Pinpoint the cell where the given text exists, returning its [X, Y] midpoint coordinate. 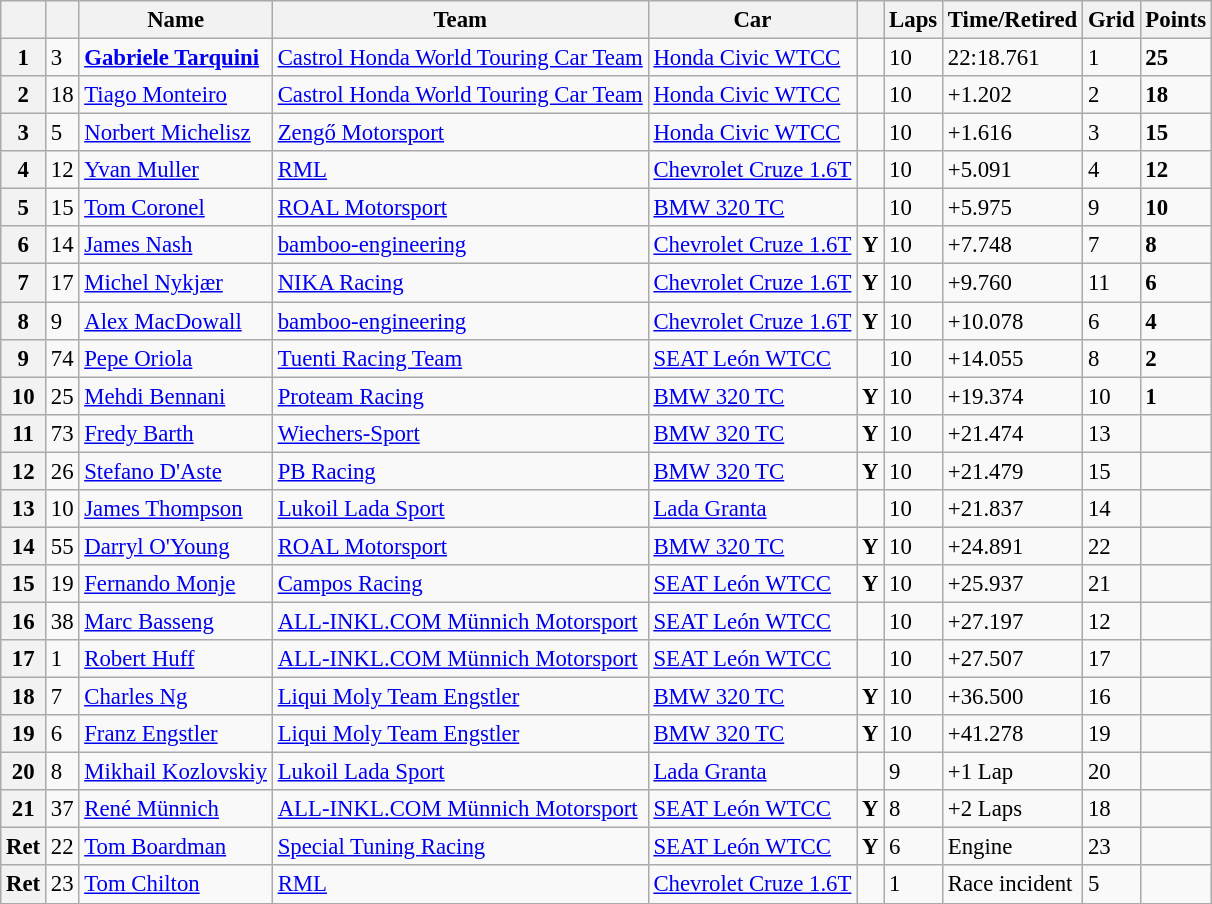
Yvan Muller [176, 170]
NIKA Racing [460, 283]
+21.837 [1012, 509]
Campos Racing [460, 584]
Marc Basseng [176, 621]
Proteam Racing [460, 396]
Engine [1012, 847]
Wiechers-Sport [460, 433]
Laps [914, 20]
+5.091 [1012, 170]
Car [752, 20]
73 [62, 433]
James Nash [176, 245]
+14.055 [1012, 358]
+25.937 [1012, 584]
Mehdi Bennani [176, 396]
Darryl O'Young [176, 546]
Tom Chilton [176, 885]
Special Tuning Racing [460, 847]
+7.748 [1012, 245]
Stefano D'Aste [176, 471]
Fredy Barth [176, 433]
Name [176, 20]
74 [62, 358]
Fernando Monje [176, 584]
Zengő Motorsport [460, 133]
Norbert Michelisz [176, 133]
PB Racing [460, 471]
Gabriele Tarquini [176, 58]
+21.474 [1012, 433]
22:18.761 [1012, 58]
+27.197 [1012, 621]
Tiago Monteiro [176, 95]
Franz Engstler [176, 734]
+24.891 [1012, 546]
55 [62, 546]
+19.374 [1012, 396]
Michel Nykjær [176, 283]
+1.616 [1012, 133]
Tom Coronel [176, 208]
Time/Retired [1012, 20]
Robert Huff [176, 659]
+1 Lap [1012, 772]
38 [62, 621]
René Münnich [176, 809]
Points [1176, 20]
+5.975 [1012, 208]
James Thompson [176, 509]
+1.202 [1012, 95]
+9.760 [1012, 283]
Charles Ng [176, 697]
Pepe Oriola [176, 358]
37 [62, 809]
26 [62, 471]
+36.500 [1012, 697]
Grid [1112, 20]
+2 Laps [1012, 809]
+41.278 [1012, 734]
Team [460, 20]
+10.078 [1012, 321]
Alex MacDowall [176, 321]
+21.479 [1012, 471]
+27.507 [1012, 659]
Mikhail Kozlovskiy [176, 772]
Tuenti Racing Team [460, 358]
Tom Boardman [176, 847]
Race incident [1012, 885]
